From the cell containing the given text, extract its center point as (x, y) coordinate. 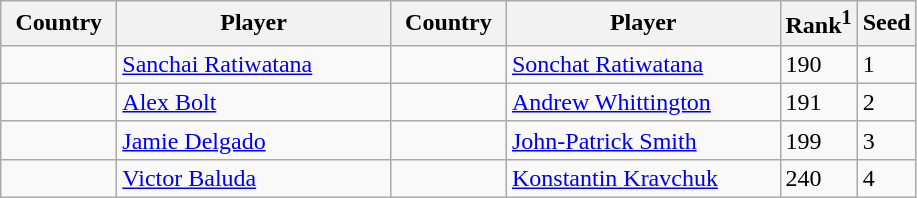
Sanchai Ratiwatana (254, 64)
2 (886, 102)
Sonchat Ratiwatana (643, 64)
3 (886, 140)
Jamie Delgado (254, 140)
Victor Baluda (254, 178)
191 (818, 102)
Andrew Whittington (643, 102)
Konstantin Kravchuk (643, 178)
199 (818, 140)
190 (818, 64)
4 (886, 178)
1 (886, 64)
240 (818, 178)
Alex Bolt (254, 102)
Rank1 (818, 24)
John-Patrick Smith (643, 140)
Seed (886, 24)
